Find where the given text appears and provide that cell's center as [x, y] coordinate. 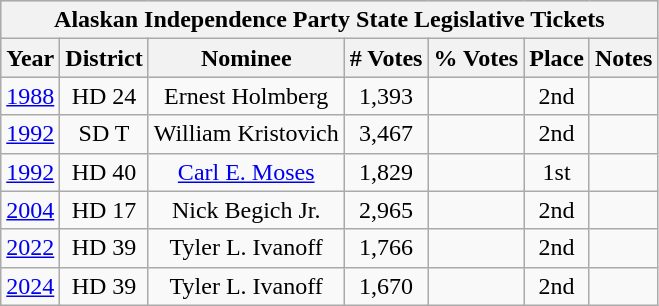
2022 [30, 248]
HD 40 [104, 172]
2024 [30, 286]
2,965 [386, 210]
Place [557, 58]
Ernest Holmberg [246, 96]
1988 [30, 96]
% Votes [476, 58]
HD 17 [104, 210]
2004 [30, 210]
Alaskan Independence Party State Legislative Tickets [330, 20]
Nominee [246, 58]
# Votes [386, 58]
District [104, 58]
HD 24 [104, 96]
Nick Begich Jr. [246, 210]
1,766 [386, 248]
1st [557, 172]
Carl E. Moses [246, 172]
1,829 [386, 172]
Year [30, 58]
3,467 [386, 134]
Notes [623, 58]
1,393 [386, 96]
SD T [104, 134]
William Kristovich [246, 134]
1,670 [386, 286]
